For the text-containing cell, return its midpoint in (x, y) coordinate format. 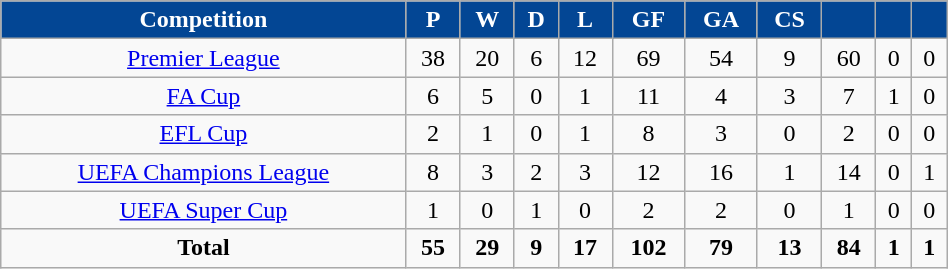
EFL Cup (204, 134)
20 (487, 58)
79 (722, 248)
Premier League (204, 58)
D (536, 20)
Competition (204, 20)
7 (849, 96)
4 (722, 96)
102 (648, 248)
UEFA Super Cup (204, 210)
P (433, 20)
69 (648, 58)
38 (433, 58)
17 (585, 248)
FA Cup (204, 96)
GA (722, 20)
84 (849, 248)
11 (648, 96)
29 (487, 248)
54 (722, 58)
14 (849, 172)
GF (648, 20)
Total (204, 248)
60 (849, 58)
55 (433, 248)
CS (789, 20)
5 (487, 96)
UEFA Champions League (204, 172)
16 (722, 172)
L (585, 20)
W (487, 20)
13 (789, 248)
